From the cell containing the given text, extract its center point as (X, Y) coordinate. 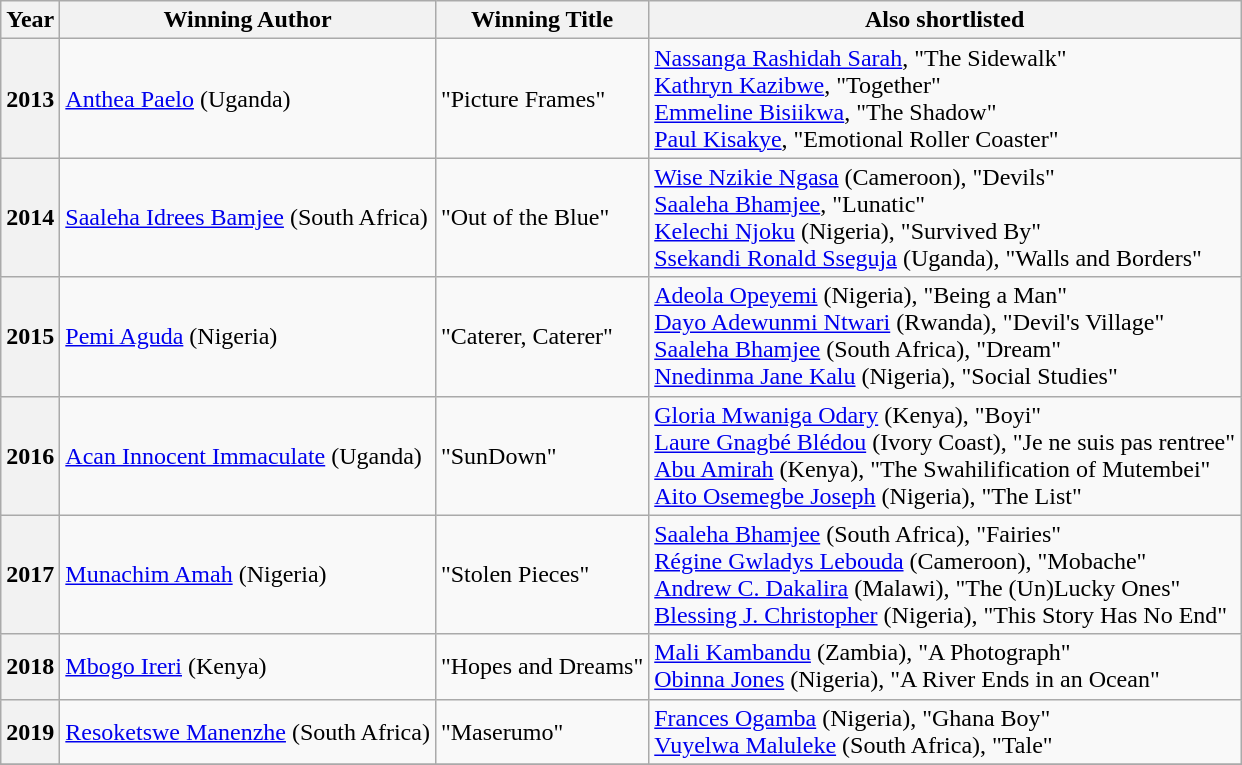
Munachim Amah (Nigeria) (248, 574)
"Out of the Blue" (542, 218)
Mbogo Ireri (Kenya) (248, 666)
Mali Kambandu (Zambia), "A Photograph"Obinna Jones (Nigeria), "A River Ends in an Ocean" (945, 666)
2018 (30, 666)
Year (30, 20)
Anthea Paelo (Uganda) (248, 98)
Winning Title (542, 20)
Nassanga Rashidah Sarah, "The Sidewalk"Kathryn Kazibwe, "Together"Emmeline Bisiikwa, "The Shadow"Paul Kisakye, "Emotional Roller Coaster" (945, 98)
"SunDown" (542, 456)
"Hopes and Dreams" (542, 666)
2015 (30, 336)
2014 (30, 218)
"Maserumo" (542, 732)
Also shortlisted (945, 20)
Pemi Aguda (Nigeria) (248, 336)
"Stolen Pieces" (542, 574)
2013 (30, 98)
Winning Author (248, 20)
2017 (30, 574)
2019 (30, 732)
2016 (30, 456)
Acan Innocent Immaculate (Uganda) (248, 456)
Saaleha Idrees Bamjee (South Africa) (248, 218)
"Caterer, Caterer" (542, 336)
"Picture Frames" (542, 98)
Resoketswe Manenzhe (South Africa) (248, 732)
Frances Ogamba (Nigeria), "Ghana Boy"Vuyelwa Maluleke (South Africa), "Tale" (945, 732)
